Find where the given text appears and provide that cell's center as (x, y) coordinate. 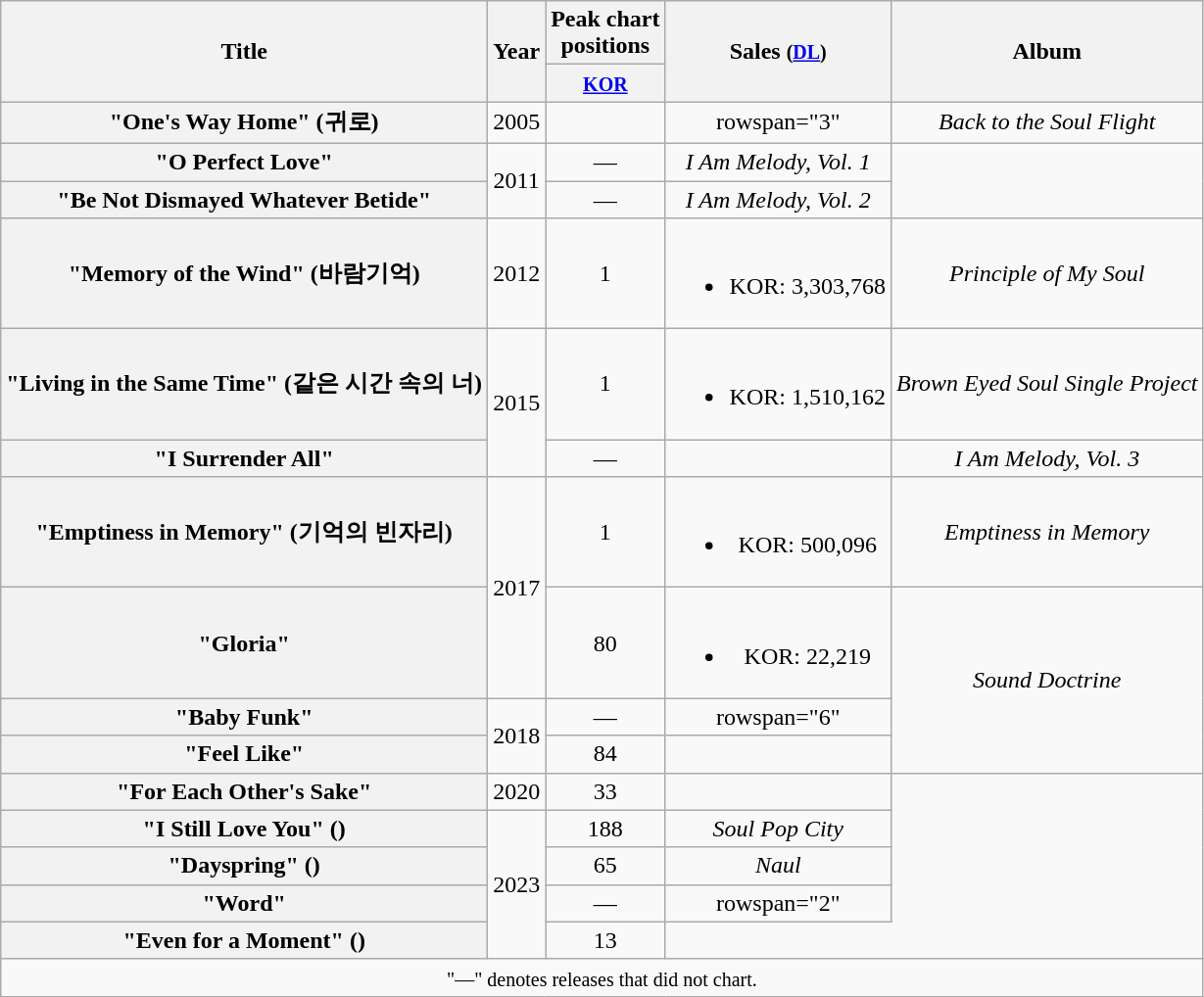
"Be Not Dismayed Whatever Betide" (245, 199)
Brown Eyed Soul Single Project (1046, 384)
"I Surrender All" (245, 458)
Back to the Soul Flight (1046, 123)
84 (605, 754)
Soul Pop City (778, 829)
"—" denotes releases that did not chart. (602, 977)
2018 (517, 736)
Principle of My Soul (1046, 274)
Peak chart positions (605, 33)
KOR: 1,510,162 (778, 384)
13 (605, 940)
33 (605, 791)
2011 (517, 180)
Emptiness in Memory (1046, 533)
"Feel Like" (245, 754)
"One's Way Home" (귀로) (245, 123)
"Baby Funk" (245, 717)
2023 (517, 884)
"O Perfect Love" (245, 162)
80 (605, 642)
"For Each Other's Sake" (245, 791)
I Am Melody, Vol. 2 (778, 199)
rowspan="6" (778, 717)
Naul (778, 866)
"Word" (245, 903)
2020 (517, 791)
"I Still Love You" () (245, 829)
2012 (517, 274)
"Emptiness in Memory" (기억의 빈자리) (245, 533)
Sound Doctrine (1046, 680)
rowspan="2" (778, 903)
rowspan="3" (778, 123)
KOR: 3,303,768 (778, 274)
2005 (517, 123)
I Am Melody, Vol. 3 (1046, 458)
65 (605, 866)
KOR: 22,219 (778, 642)
Album (1046, 51)
"Even for a Moment" () (245, 940)
Year (517, 51)
I Am Melody, Vol. 1 (778, 162)
Title (245, 51)
"Dayspring" () (245, 866)
KOR: 500,096 (778, 533)
2015 (517, 404)
KOR (605, 83)
Sales (DL) (778, 51)
"Gloria" (245, 642)
188 (605, 829)
2017 (517, 588)
"Memory of the Wind" (바람기억) (245, 274)
"Living in the Same Time" (같은 시간 속의 너) (245, 384)
